Return the [X, Y] coordinate for the center point of the cell that contains the specified text.  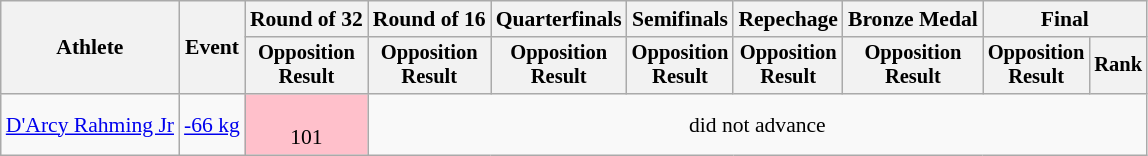
Rank [1118, 66]
D'Arcy Rahming Jr [90, 124]
Bronze Medal [913, 19]
-66 kg [212, 124]
Round of 32 [306, 19]
Semifinals [680, 19]
Quarterfinals [559, 19]
did not advance [758, 124]
Round of 16 [430, 19]
Repechage [788, 19]
Athlete [90, 48]
Final [1065, 19]
101 [306, 124]
Event [212, 48]
